Determine the (x, y) coordinate at the center of the cell enclosing the given text.  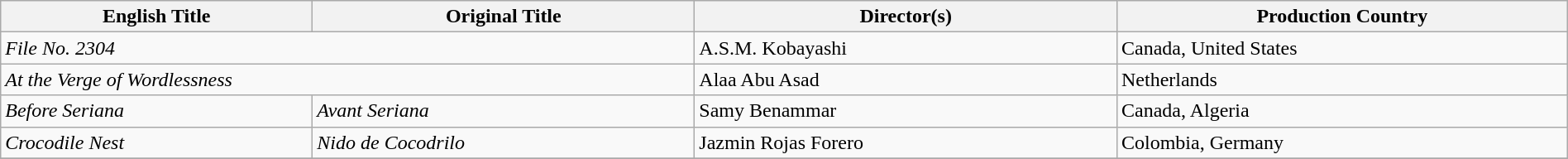
At the Verge of Wordlessness (347, 79)
Production Country (1341, 17)
A.S.M. Kobayashi (906, 48)
Original Title (504, 17)
Jazmin Rojas Forero (906, 142)
Colombia, Germany (1341, 142)
Nido de Cocodrilo (504, 142)
Canada, United States (1341, 48)
Samy Benammar (906, 111)
Avant Seriana (504, 111)
Crocodile Nest (157, 142)
File No. 2304 (347, 48)
Alaa Abu Asad (906, 79)
English Title (157, 17)
Before Seriana (157, 111)
Canada, Algeria (1341, 111)
Director(s) (906, 17)
Netherlands (1341, 79)
